Output the (X, Y) coordinate of the center of the cell containing the given text.  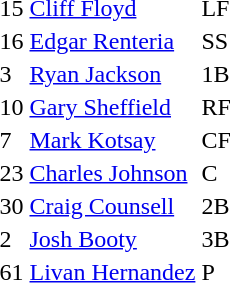
Edgar Renteria (112, 41)
Craig Counsell (112, 206)
Mark Kotsay (112, 140)
Charles Johnson (112, 173)
Josh Booty (112, 239)
Ryan Jackson (112, 74)
Gary Sheffield (112, 107)
